Find where the given text appears and provide that cell's center as [X, Y] coordinate. 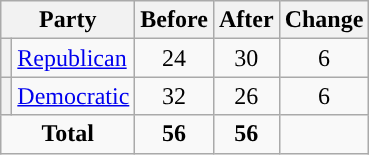
Before [174, 20]
Change [324, 20]
30 [246, 58]
Total [68, 134]
26 [246, 96]
Party [68, 20]
32 [174, 96]
After [246, 20]
24 [174, 58]
Democratic [74, 96]
Republican [74, 58]
